Provide the [X, Y] coordinate of the cell's center where the given text is located.  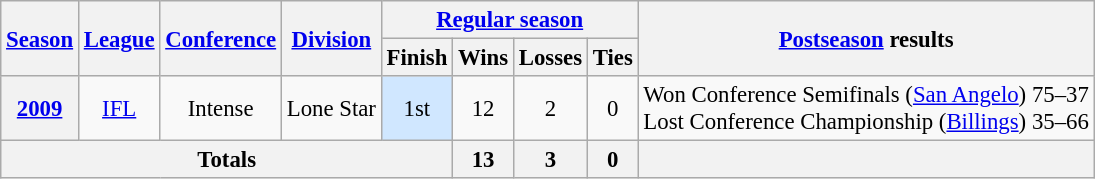
1st [416, 108]
2009 [40, 108]
Losses [550, 58]
Wins [484, 58]
Intense [221, 108]
Division [331, 38]
13 [484, 160]
Totals [227, 160]
2 [550, 108]
Finish [416, 58]
Season [40, 38]
Regular season [510, 20]
Ties [612, 58]
IFL [118, 108]
Won Conference Semifinals (San Angelo) 75–37Lost Conference Championship (Billings) 35–66 [866, 108]
Conference [221, 38]
League [118, 38]
3 [550, 160]
Postseason results [866, 38]
Lone Star [331, 108]
12 [484, 108]
